Locate the cell with the specified text and output its [x, y] center coordinate. 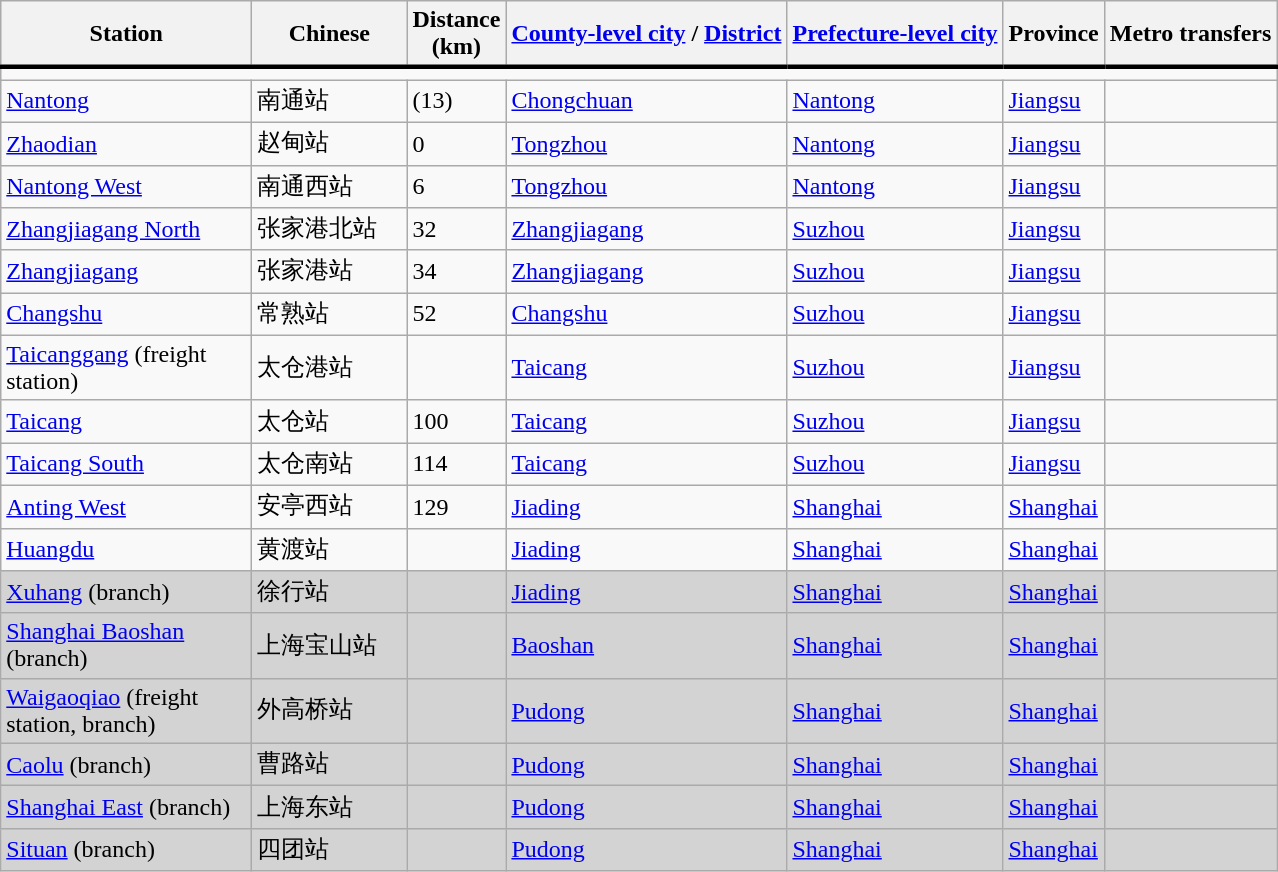
上海宝山站 [330, 646]
Anting West [126, 506]
四团站 [330, 850]
Shanghai Baoshan (branch) [126, 646]
张家港北站 [330, 230]
Huangdu [126, 550]
Chongchuan [646, 102]
Chinese [330, 34]
32 [456, 230]
(13) [456, 102]
太仓南站 [330, 464]
安亭西站 [330, 506]
张家港站 [330, 272]
常熟站 [330, 314]
Shanghai East (branch) [126, 808]
Caolu (branch) [126, 764]
太仓港站 [330, 368]
Prefecture-level city [895, 34]
Station [126, 34]
黄渡站 [330, 550]
Xuhang (branch) [126, 592]
Metro transfers [1190, 34]
Baoshan [646, 646]
上海东站 [330, 808]
Zhangjiagang North [126, 230]
Situan (branch) [126, 850]
太仓站 [330, 422]
Distance(km) [456, 34]
Zhaodian [126, 144]
Province [1054, 34]
南通站 [330, 102]
外高桥站 [330, 710]
County-level city / District [646, 34]
南通西站 [330, 186]
114 [456, 464]
129 [456, 506]
100 [456, 422]
曹路站 [330, 764]
徐行站 [330, 592]
Nantong West [126, 186]
Taicang South [126, 464]
34 [456, 272]
52 [456, 314]
0 [456, 144]
6 [456, 186]
赵甸站 [330, 144]
Taicanggang (freight station) [126, 368]
Waigaoqiao (freight station, branch) [126, 710]
